Extract the [X, Y] coordinate from the center of the cell holding the provided text.  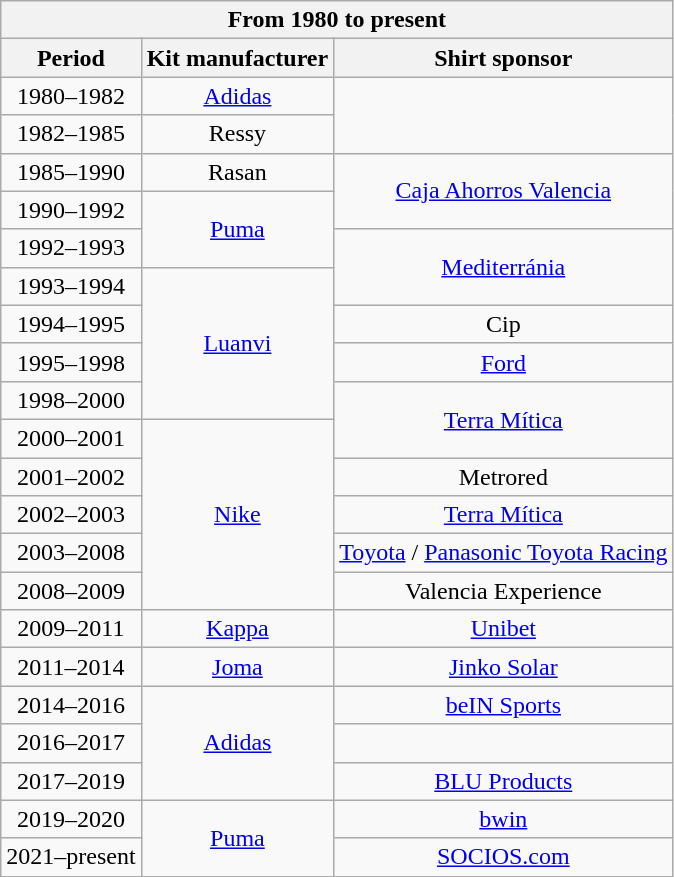
bwin [504, 819]
Kit manufacturer [238, 58]
1995–1998 [71, 362]
Metrored [504, 477]
2008–2009 [71, 591]
Mediterránia [504, 267]
1998–2000 [71, 400]
Nike [238, 514]
Shirt sponsor [504, 58]
Luanvi [238, 343]
1994–1995 [71, 324]
2001–2002 [71, 477]
Valencia Experience [504, 591]
1982–1985 [71, 134]
1993–1994 [71, 286]
Ressy [238, 134]
2019–2020 [71, 819]
2021–present [71, 857]
Rasan [238, 172]
Period [71, 58]
2014–2016 [71, 705]
beIN Sports [504, 705]
2017–2019 [71, 781]
1990–1992 [71, 210]
Toyota / Panasonic Toyota Racing [504, 553]
Ford [504, 362]
Caja Ahorros Valencia [504, 191]
1980–1982 [71, 96]
2011–2014 [71, 667]
2000–2001 [71, 438]
1985–1990 [71, 172]
2009–2011 [71, 629]
BLU Products [504, 781]
2003–2008 [71, 553]
Jinko Solar [504, 667]
2002–2003 [71, 515]
Cip [504, 324]
From 1980 to present [337, 20]
Unibet [504, 629]
Joma [238, 667]
Kappa [238, 629]
1992–1993 [71, 248]
2016–2017 [71, 743]
SOCIOS.com [504, 857]
